Find where the given text appears and provide that cell's center as (x, y) coordinate. 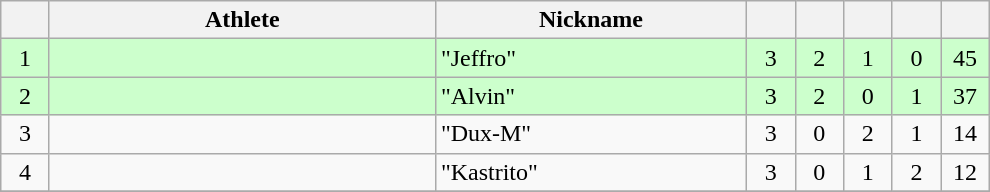
4 (26, 172)
Athlete (242, 20)
37 (966, 96)
"Kastrito" (590, 172)
45 (966, 58)
"Dux-M" (590, 134)
"Jeffro" (590, 58)
12 (966, 172)
14 (966, 134)
"Alvin" (590, 96)
Nickname (590, 20)
